Identify which cell holds the provided text, then report its (x, y) central coordinate. 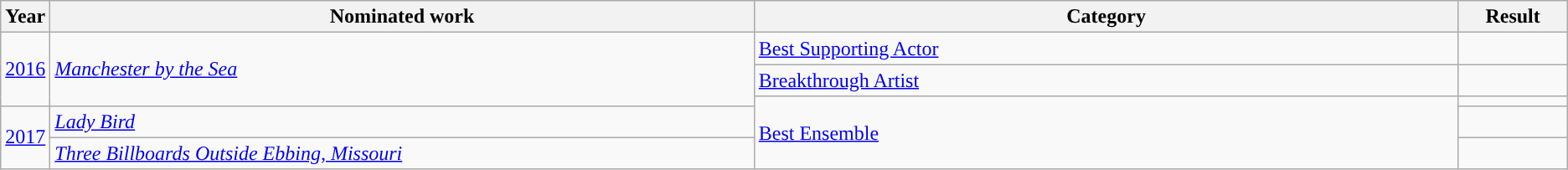
2016 (25, 69)
2017 (25, 137)
Category (1106, 17)
Best Ensemble (1106, 132)
Year (25, 17)
Lady Bird (402, 121)
Breakthrough Artist (1106, 80)
Result (1513, 17)
Best Supporting Actor (1106, 49)
Three Billboards Outside Ebbing, Missouri (402, 153)
Nominated work (402, 17)
Manchester by the Sea (402, 69)
